Locate the cell with the specified text and output its [X, Y] center coordinate. 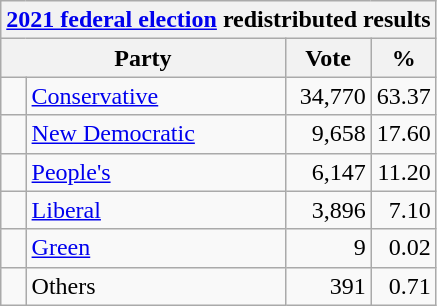
Conservative [156, 96]
6,147 [328, 172]
0.02 [404, 248]
People's [156, 172]
11.20 [404, 172]
34,770 [328, 96]
% [404, 58]
Others [156, 286]
7.10 [404, 210]
9 [328, 248]
Liberal [156, 210]
9,658 [328, 134]
63.37 [404, 96]
New Democratic [156, 134]
Party [143, 58]
3,896 [328, 210]
17.60 [404, 134]
Green [156, 248]
2021 federal election redistributed results [218, 20]
Vote [328, 58]
0.71 [404, 286]
391 [328, 286]
